Find where the given text appears and provide that cell's center as [x, y] coordinate. 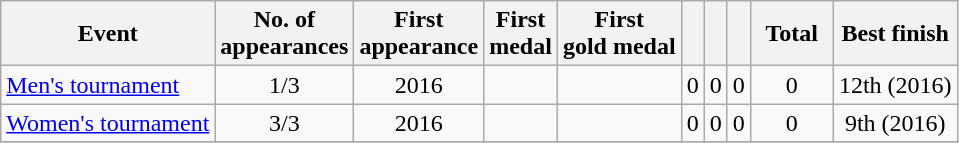
Firstgold medal [619, 34]
9th (2016) [895, 123]
1/3 [284, 85]
Men's tournament [108, 85]
Total [792, 34]
No. ofappearances [284, 34]
3/3 [284, 123]
Event [108, 34]
Firstappearance [419, 34]
12th (2016) [895, 85]
Women's tournament [108, 123]
Firstmedal [521, 34]
Best finish [895, 34]
